From the cell containing the given text, extract its center point as (X, Y) coordinate. 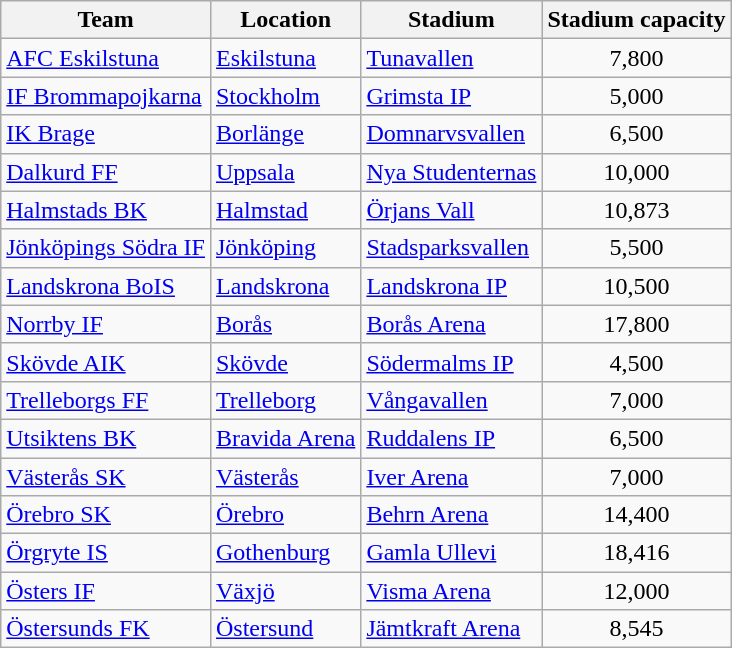
Stadsparksvallen (452, 248)
Örjans Vall (452, 210)
Östersunds FK (106, 629)
Eskilstuna (285, 58)
Gothenburg (285, 553)
Stadium capacity (636, 20)
18,416 (636, 553)
Landskrona IP (452, 286)
Domnarvsvallen (452, 134)
Landskrona BoIS (106, 286)
Visma Arena (452, 591)
Bravida Arena (285, 438)
Stadium (452, 20)
Trelleborgs FF (106, 400)
Tunavallen (452, 58)
Jönköpings Södra IF (106, 248)
Halmstads BK (106, 210)
IF Brommapojkarna (106, 96)
Borås Arena (452, 324)
Ruddalens IP (452, 438)
Dalkurd FF (106, 172)
Örebro SK (106, 515)
IK Brage (106, 134)
Västerås (285, 477)
Grimsta IP (452, 96)
Örgryte IS (106, 553)
Uppsala (285, 172)
Skövde (285, 362)
Växjö (285, 591)
12,000 (636, 591)
7,800 (636, 58)
Trelleborg (285, 400)
Borlänge (285, 134)
Vångavallen (452, 400)
Location (285, 20)
Behrn Arena (452, 515)
Södermalms IP (452, 362)
Nya Studenternas (452, 172)
17,800 (636, 324)
Stockholm (285, 96)
Halmstad (285, 210)
10,873 (636, 210)
10,000 (636, 172)
Borås (285, 324)
Iver Arena (452, 477)
Jämtkraft Arena (452, 629)
14,400 (636, 515)
8,545 (636, 629)
Västerås SK (106, 477)
4,500 (636, 362)
Norrby IF (106, 324)
5,500 (636, 248)
Skövde AIK (106, 362)
Landskrona (285, 286)
Jönköping (285, 248)
Östersund (285, 629)
5,000 (636, 96)
Örebro (285, 515)
Gamla Ullevi (452, 553)
10,500 (636, 286)
AFC Eskilstuna (106, 58)
Utsiktens BK (106, 438)
Östers IF (106, 591)
Team (106, 20)
